Pinpoint the cell where the given text exists, returning its [x, y] midpoint coordinate. 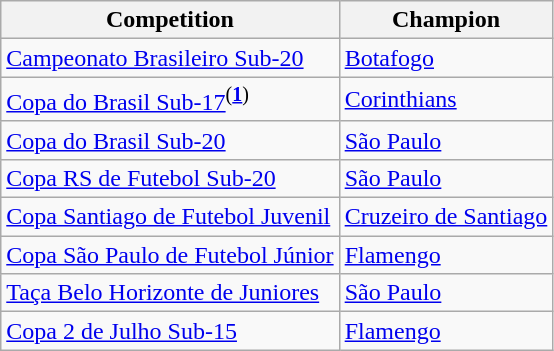
Copa do Brasil Sub-17(1) [170, 100]
Taça Belo Horizonte de Juniores [170, 293]
Copa São Paulo de Futebol Júnior [170, 255]
Champion [446, 20]
Copa do Brasil Sub-20 [170, 140]
Corinthians [446, 100]
Cruzeiro de Santiago [446, 217]
Competition [170, 20]
Copa 2 de Julho Sub-15 [170, 331]
Copa RS de Futebol Sub-20 [170, 178]
Copa Santiago de Futebol Juvenil [170, 217]
Botafogo [446, 58]
Campeonato Brasileiro Sub-20 [170, 58]
